Pinpoint the cell where the given text exists, returning its [X, Y] midpoint coordinate. 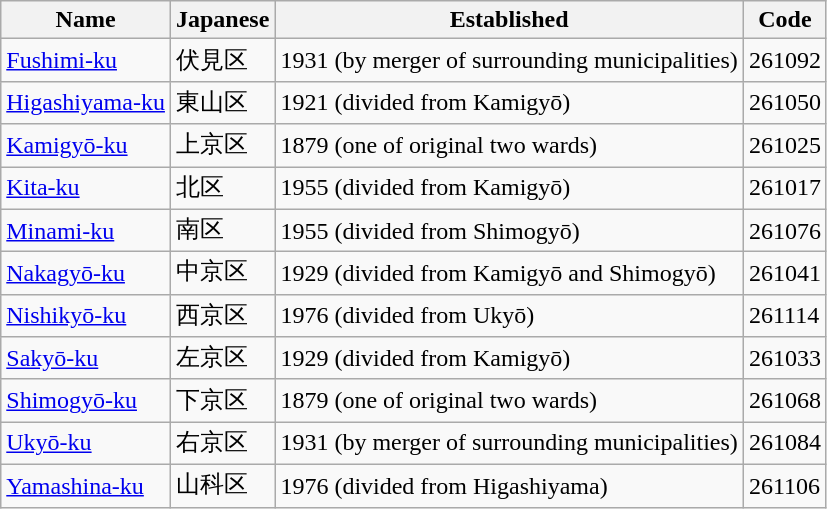
Code [784, 20]
上京区 [222, 146]
東山区 [222, 102]
Name [86, 20]
Established [510, 20]
261017 [784, 188]
Japanese [222, 20]
Nishikyō-ku [86, 316]
261106 [784, 486]
261084 [784, 444]
1976 (divided from Ukyō) [510, 316]
1955 (divided from Shimogyō) [510, 230]
261092 [784, 60]
南区 [222, 230]
Minami-ku [86, 230]
下京区 [222, 400]
261114 [784, 316]
中京区 [222, 274]
Kita-ku [86, 188]
1976 (divided from Higashiyama) [510, 486]
261033 [784, 358]
Higashiyama-ku [86, 102]
261068 [784, 400]
261050 [784, 102]
Ukyō-ku [86, 444]
Fushimi-ku [86, 60]
261076 [784, 230]
1921 (divided from Kamigyō) [510, 102]
Sakyō-ku [86, 358]
山科区 [222, 486]
Shimogyō-ku [86, 400]
右京区 [222, 444]
Nakagyō-ku [86, 274]
261041 [784, 274]
1929 (divided from Kamigyō and Shimogyō) [510, 274]
Kamigyō-ku [86, 146]
Yamashina-ku [86, 486]
西京区 [222, 316]
1929 (divided from Kamigyō) [510, 358]
261025 [784, 146]
伏見区 [222, 60]
北区 [222, 188]
1955 (divided from Kamigyō) [510, 188]
左京区 [222, 358]
